Return [X, Y] of the center of cell containing provided text 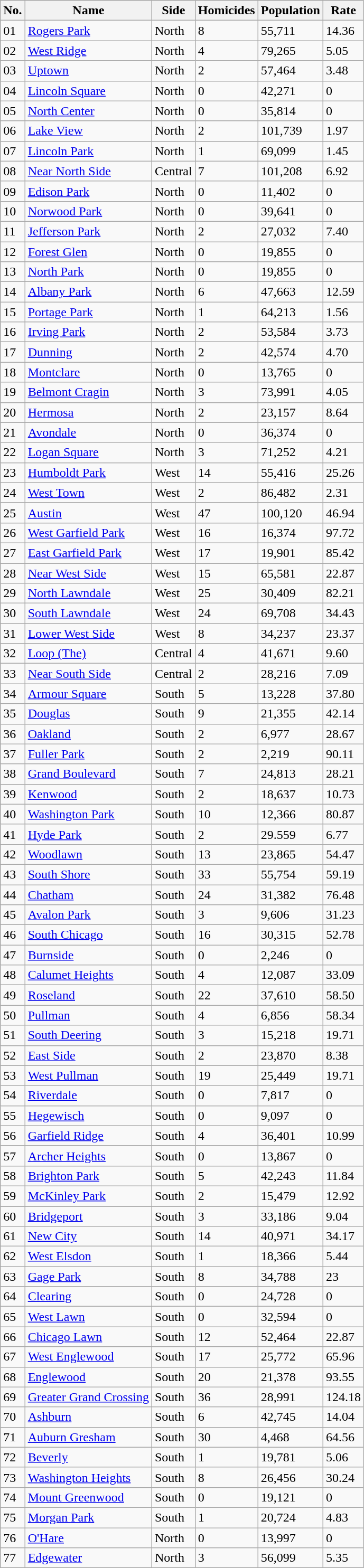
61 [13, 1236]
5.44 [343, 1257]
37,610 [291, 995]
West Lawn [88, 1317]
73 [13, 1477]
69,099 [291, 151]
6,977 [291, 734]
1.56 [343, 312]
12.92 [343, 1196]
6.92 [343, 171]
34 [13, 694]
85.42 [343, 553]
Washington Park [88, 814]
10.99 [343, 1136]
34.43 [343, 613]
31.23 [343, 915]
47,663 [291, 292]
23,865 [291, 854]
38 [13, 774]
25,772 [291, 1357]
69 [13, 1397]
Archer Heights [88, 1156]
66 [13, 1337]
Homicides [226, 11]
57 [13, 1156]
42,271 [291, 91]
Garfield Ridge [88, 1136]
Clearing [88, 1297]
O'Hare [88, 1538]
No. [13, 11]
Lincoln Square [88, 91]
New City [88, 1236]
41,671 [291, 654]
4.70 [343, 352]
Fuller Park [88, 754]
76.48 [343, 895]
Englewood [88, 1377]
6.77 [343, 834]
1.45 [343, 151]
31,382 [291, 895]
11,402 [291, 191]
64.56 [343, 1437]
Logan Square [88, 452]
West Pullman [88, 1075]
40 [13, 814]
Morgan Park [88, 1517]
13,228 [291, 694]
Greater Grand Crossing [88, 1397]
East Side [88, 1055]
01 [13, 31]
42 [13, 854]
18 [13, 372]
Near South Side [88, 674]
70 [13, 1417]
04 [13, 91]
Lincoln Park [88, 151]
7.09 [343, 674]
West Town [88, 493]
Near North Side [88, 171]
North Park [88, 272]
82.21 [343, 593]
19,901 [291, 553]
30,315 [291, 935]
Loop (The) [88, 654]
55,416 [291, 473]
63 [13, 1277]
35 [13, 714]
46.94 [343, 513]
05 [13, 111]
North Lawndale [88, 593]
North Center [88, 111]
Bridgeport [88, 1216]
30,409 [291, 593]
4.83 [343, 1517]
26 [13, 533]
08 [13, 171]
Lower West Side [88, 634]
101,739 [291, 131]
42,243 [291, 1176]
25.26 [343, 473]
51 [13, 1035]
26,456 [291, 1477]
54 [13, 1095]
South Chicago [88, 935]
16,374 [291, 533]
Douglas [88, 714]
9.04 [343, 1216]
7.40 [343, 231]
Brighton Park [88, 1176]
58 [13, 1176]
South Shore [88, 874]
36,401 [291, 1136]
74 [13, 1497]
37 [13, 754]
39 [13, 794]
Ashburn [88, 1417]
Belmont Cragin [88, 392]
39,641 [291, 211]
3.48 [343, 71]
52 [13, 1055]
10.73 [343, 794]
90.11 [343, 754]
29.559 [291, 834]
Jefferson Park [88, 231]
64,213 [291, 312]
Rate [343, 11]
Side [173, 11]
West Ridge [88, 51]
18,637 [291, 794]
72 [13, 1457]
67 [13, 1357]
Albany Park [88, 292]
4,468 [291, 1437]
49 [13, 995]
52.78 [343, 935]
02 [13, 51]
76 [13, 1538]
64 [13, 1297]
59.19 [343, 874]
29 [13, 593]
69,708 [291, 613]
Uptown [88, 71]
37.80 [343, 694]
Irving Park [88, 332]
9.60 [343, 654]
42,745 [291, 1417]
Roseland [88, 995]
25,449 [291, 1075]
Riverdale [88, 1095]
36,374 [291, 432]
13,867 [291, 1156]
43 [13, 874]
9,097 [291, 1116]
32 [13, 654]
23,157 [291, 412]
58.34 [343, 1015]
Austin [88, 513]
06 [13, 131]
79,265 [291, 51]
Lake View [88, 131]
42.14 [343, 714]
Armour Square [88, 694]
24,813 [291, 774]
18,366 [291, 1257]
Auburn Gresham [88, 1437]
54.47 [343, 854]
4.05 [343, 392]
11 [13, 231]
28 [13, 573]
34.17 [343, 1236]
27,032 [291, 231]
5.05 [343, 51]
McKinley Park [88, 1196]
21,378 [291, 1377]
Gage Park [88, 1277]
62 [13, 1257]
28,216 [291, 674]
Mount Greenwood [88, 1497]
East Garfield Park [88, 553]
South Lawndale [88, 613]
33,186 [291, 1216]
44 [13, 895]
21 [13, 432]
13,997 [291, 1538]
71 [13, 1437]
2,219 [291, 754]
55,711 [291, 31]
53,584 [291, 332]
11.84 [343, 1176]
Montclare [88, 372]
59 [13, 1196]
4.21 [343, 452]
12,087 [291, 975]
50 [13, 1015]
8.64 [343, 412]
56 [13, 1136]
24,728 [291, 1297]
07 [13, 151]
15,218 [291, 1035]
45 [13, 915]
15,479 [291, 1196]
3.73 [343, 332]
Hyde Park [88, 834]
65 [13, 1317]
Forest Glen [88, 252]
34,788 [291, 1277]
100,120 [291, 513]
Hermosa [88, 412]
19,781 [291, 1457]
Near West Side [88, 573]
40,971 [291, 1236]
97.72 [343, 533]
5.06 [343, 1457]
West Englewood [88, 1357]
Humboldt Park [88, 473]
28.67 [343, 734]
03 [13, 71]
9 [226, 714]
34,237 [291, 634]
93.55 [343, 1377]
Chatham [88, 895]
Portage Park [88, 312]
42,574 [291, 352]
7,817 [291, 1095]
Calumet Heights [88, 975]
56,099 [291, 1558]
14.36 [343, 31]
57,464 [291, 71]
Population [291, 11]
60 [13, 1216]
Avalon Park [88, 915]
Oakland [88, 734]
Rogers Park [88, 31]
Pullman [88, 1015]
Avondale [88, 432]
2.31 [343, 493]
2,246 [291, 955]
75 [13, 1517]
27 [13, 553]
8.38 [343, 1055]
Name [88, 11]
Hegewisch [88, 1116]
31 [13, 634]
71,252 [291, 452]
32,594 [291, 1317]
Beverly [88, 1457]
09 [13, 191]
58.50 [343, 995]
Kenwood [88, 794]
65.96 [343, 1357]
12,366 [291, 814]
Washington Heights [88, 1477]
1.97 [343, 131]
53 [13, 1075]
14.04 [343, 1417]
35,814 [291, 111]
Grand Boulevard [88, 774]
68 [13, 1377]
13,765 [291, 372]
9,606 [291, 915]
77 [13, 1558]
Woodlawn [88, 854]
Edison Park [88, 191]
West Garfield Park [88, 533]
28,991 [291, 1397]
5.35 [343, 1558]
65,581 [291, 573]
20,724 [291, 1517]
28.21 [343, 774]
Dunning [88, 352]
23.37 [343, 634]
South Deering [88, 1035]
41 [13, 834]
55,754 [291, 874]
80.87 [343, 814]
6,856 [291, 1015]
Norwood Park [88, 211]
86,482 [291, 493]
Chicago Lawn [88, 1337]
52,464 [291, 1337]
19,121 [291, 1497]
30.24 [343, 1477]
55 [13, 1116]
21,355 [291, 714]
101,208 [291, 171]
Burnside [88, 955]
73,991 [291, 392]
124.18 [343, 1397]
West Elsdon [88, 1257]
12.59 [343, 292]
23,870 [291, 1055]
48 [13, 975]
46 [13, 935]
33.09 [343, 975]
Edgewater [88, 1558]
